Find where the given text appears and provide that cell's center as [X, Y] coordinate. 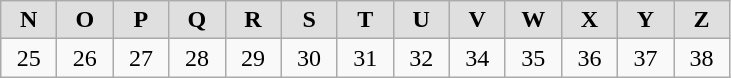
37 [645, 58]
U [421, 20]
34 [477, 58]
V [477, 20]
35 [533, 58]
N [29, 20]
Y [645, 20]
32 [421, 58]
29 [253, 58]
T [365, 20]
38 [702, 58]
28 [197, 58]
Z [702, 20]
W [533, 20]
25 [29, 58]
X [589, 20]
27 [141, 58]
R [253, 20]
26 [85, 58]
Q [197, 20]
36 [589, 58]
31 [365, 58]
P [141, 20]
S [309, 20]
30 [309, 58]
O [85, 20]
